From the cell containing the given text, extract its center point as (X, Y) coordinate. 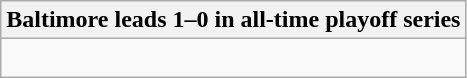
Baltimore leads 1–0 in all-time playoff series (234, 20)
